Extract the [X, Y] coordinate from the center of the cell holding the provided text.  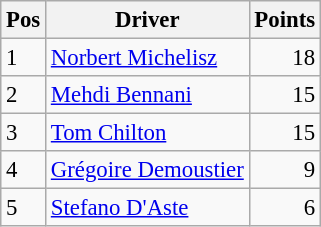
5 [24, 208]
Points [284, 20]
Pos [24, 20]
6 [284, 208]
4 [24, 170]
18 [284, 58]
Tom Chilton [148, 133]
Stefano D'Aste [148, 208]
Driver [148, 20]
1 [24, 58]
Mehdi Bennani [148, 95]
3 [24, 133]
9 [284, 170]
2 [24, 95]
Norbert Michelisz [148, 58]
Grégoire Demoustier [148, 170]
